Locate the cell with the specified text and output its (x, y) center coordinate. 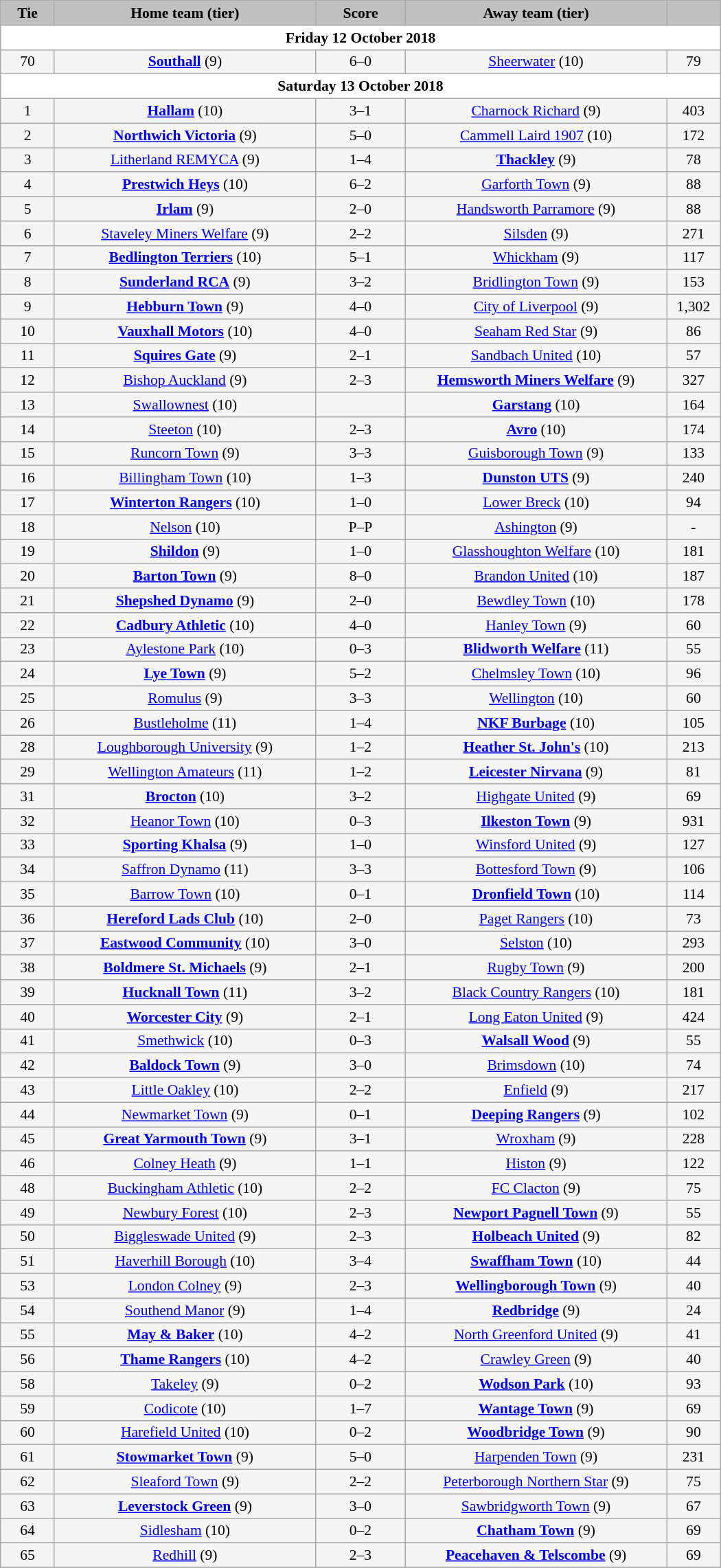
Seaham Red Star (9) (536, 331)
19 (27, 552)
Ilkeston Town (9) (536, 821)
93 (694, 1384)
Sunderland RCA (9) (185, 282)
Stowmarket Town (9) (185, 1457)
Hereford Lads Club (10) (185, 919)
Wellington (10) (536, 699)
Crawley Green (9) (536, 1360)
1–3 (360, 478)
15 (27, 453)
271 (694, 234)
23 (27, 649)
90 (694, 1433)
Southend Manor (9) (185, 1310)
213 (694, 748)
Peacehaven & Telscombe (9) (536, 1556)
12 (27, 381)
86 (694, 331)
62 (27, 1482)
187 (694, 576)
6–0 (360, 62)
Romulus (9) (185, 699)
Newport Pagnell Town (9) (536, 1213)
67 (694, 1506)
Brocton (10) (185, 796)
29 (27, 772)
127 (694, 845)
164 (694, 405)
Leicester Nirvana (9) (536, 772)
Friday 12 October 2018 (360, 38)
43 (27, 1090)
Baldock Town (9) (185, 1066)
Harpenden Town (9) (536, 1457)
38 (27, 968)
Squires Gate (9) (185, 356)
Haverhill Borough (10) (185, 1262)
NKF Burbage (10) (536, 723)
Bewdley Town (10) (536, 601)
Woodbridge Town (9) (536, 1433)
Sidlesham (10) (185, 1531)
37 (27, 943)
Whickham (9) (536, 258)
Away team (tier) (536, 13)
32 (27, 821)
48 (27, 1188)
Thackley (9) (536, 160)
Harefield United (10) (185, 1433)
6 (27, 234)
Wellingborough Town (9) (536, 1286)
33 (27, 845)
Swaffham Town (10) (536, 1262)
Buckingham Athletic (10) (185, 1188)
Saffron Dynamo (11) (185, 870)
Highgate United (9) (536, 796)
Bedlington Terriers (10) (185, 258)
Ashington (9) (536, 527)
4 (27, 185)
56 (27, 1360)
North Greenford United (9) (536, 1335)
Glasshoughton Welfare (10) (536, 552)
106 (694, 870)
Guisborough Town (9) (536, 453)
Sandbach United (10) (536, 356)
96 (694, 674)
78 (694, 160)
Prestwich Heys (10) (185, 185)
Hallam (10) (185, 111)
Deeping Rangers (9) (536, 1115)
424 (694, 1017)
Selston (10) (536, 943)
- (694, 527)
133 (694, 453)
122 (694, 1164)
17 (27, 503)
293 (694, 943)
Bridlington Town (9) (536, 282)
174 (694, 429)
Shildon (9) (185, 552)
Newbury Forest (10) (185, 1213)
20 (27, 576)
228 (694, 1139)
5 (27, 209)
Handsworth Parramore (9) (536, 209)
Hemsworth Miners Welfare (9) (536, 381)
54 (27, 1310)
25 (27, 699)
5–1 (360, 258)
Holbeach United (9) (536, 1237)
8 (27, 282)
Runcorn Town (9) (185, 453)
Score (360, 13)
Staveley Miners Welfare (9) (185, 234)
Sleaford Town (9) (185, 1482)
Litherland REMYCA (9) (185, 160)
51 (27, 1262)
Rugby Town (9) (536, 968)
9 (27, 307)
Dunston UTS (9) (536, 478)
61 (27, 1457)
Worcester City (9) (185, 1017)
Silsden (9) (536, 234)
26 (27, 723)
P–P (360, 527)
8–0 (360, 576)
Bottesford Town (9) (536, 870)
Long Eaton United (9) (536, 1017)
Brimsdown (10) (536, 1066)
Chatham Town (9) (536, 1531)
35 (27, 895)
57 (694, 356)
Cammell Laird 1907 (10) (536, 135)
Aylestone Park (10) (185, 649)
Swallownest (10) (185, 405)
London Colney (9) (185, 1286)
Garstang (10) (536, 405)
5–2 (360, 674)
Codicote (10) (185, 1409)
Winsford United (9) (536, 845)
200 (694, 968)
21 (27, 601)
Dronfield Town (10) (536, 895)
City of Liverpool (9) (536, 307)
22 (27, 625)
153 (694, 282)
Wantage Town (9) (536, 1409)
Billingham Town (10) (185, 478)
42 (27, 1066)
Boldmere St. Michaels (9) (185, 968)
Tie (27, 13)
178 (694, 601)
217 (694, 1090)
Irlam (9) (185, 209)
Lower Breck (10) (536, 503)
18 (27, 527)
Chelmsley Town (10) (536, 674)
Eastwood Community (10) (185, 943)
Bishop Auckland (9) (185, 381)
34 (27, 870)
Hebburn Town (9) (185, 307)
403 (694, 111)
Newmarket Town (9) (185, 1115)
73 (694, 919)
59 (27, 1409)
3–4 (360, 1262)
Winterton Rangers (10) (185, 503)
Lye Town (9) (185, 674)
Enfield (9) (536, 1090)
50 (27, 1237)
Wroxham (9) (536, 1139)
Steeton (10) (185, 429)
Sporting Khalsa (9) (185, 845)
7 (27, 258)
36 (27, 919)
Wellington Amateurs (11) (185, 772)
79 (694, 62)
Saturday 13 October 2018 (360, 87)
Takeley (9) (185, 1384)
117 (694, 258)
1 (27, 111)
94 (694, 503)
Nelson (10) (185, 527)
10 (27, 331)
327 (694, 381)
Home team (tier) (185, 13)
240 (694, 478)
Sawbridgworth Town (9) (536, 1506)
Blidworth Welfare (11) (536, 649)
3 (27, 160)
Paget Rangers (10) (536, 919)
2 (27, 135)
Smethwick (10) (185, 1041)
FC Clacton (9) (536, 1188)
Black Country Rangers (10) (536, 992)
6–2 (360, 185)
114 (694, 895)
64 (27, 1531)
Heanor Town (10) (185, 821)
Peterborough Northern Star (9) (536, 1482)
Cadbury Athletic (10) (185, 625)
Walsall Wood (9) (536, 1041)
102 (694, 1115)
Garforth Town (9) (536, 185)
Northwich Victoria (9) (185, 135)
1–7 (360, 1409)
172 (694, 135)
Southall (9) (185, 62)
Redbridge (9) (536, 1310)
53 (27, 1286)
14 (27, 429)
31 (27, 796)
13 (27, 405)
Colney Heath (9) (185, 1164)
1,302 (694, 307)
105 (694, 723)
Charnock Richard (9) (536, 111)
Great Yarmouth Town (9) (185, 1139)
Hanley Town (9) (536, 625)
Redhill (9) (185, 1556)
Hucknall Town (11) (185, 992)
Heather St. John's (10) (536, 748)
11 (27, 356)
74 (694, 1066)
16 (27, 478)
63 (27, 1506)
Brandon United (10) (536, 576)
Avro (10) (536, 429)
Histon (9) (536, 1164)
Sheerwater (10) (536, 62)
1–1 (360, 1164)
Barrow Town (10) (185, 895)
70 (27, 62)
Barton Town (9) (185, 576)
Bustleholme (11) (185, 723)
58 (27, 1384)
45 (27, 1139)
65 (27, 1556)
Biggleswade United (9) (185, 1237)
81 (694, 772)
Thame Rangers (10) (185, 1360)
49 (27, 1213)
82 (694, 1237)
28 (27, 748)
May & Baker (10) (185, 1335)
46 (27, 1164)
Leverstock Green (9) (185, 1506)
39 (27, 992)
Vauxhall Motors (10) (185, 331)
Shepshed Dynamo (9) (185, 601)
Loughborough University (9) (185, 748)
931 (694, 821)
Little Oakley (10) (185, 1090)
Wodson Park (10) (536, 1384)
231 (694, 1457)
